Search for the cell housing the specified text and yield its [X, Y] center coordinate. 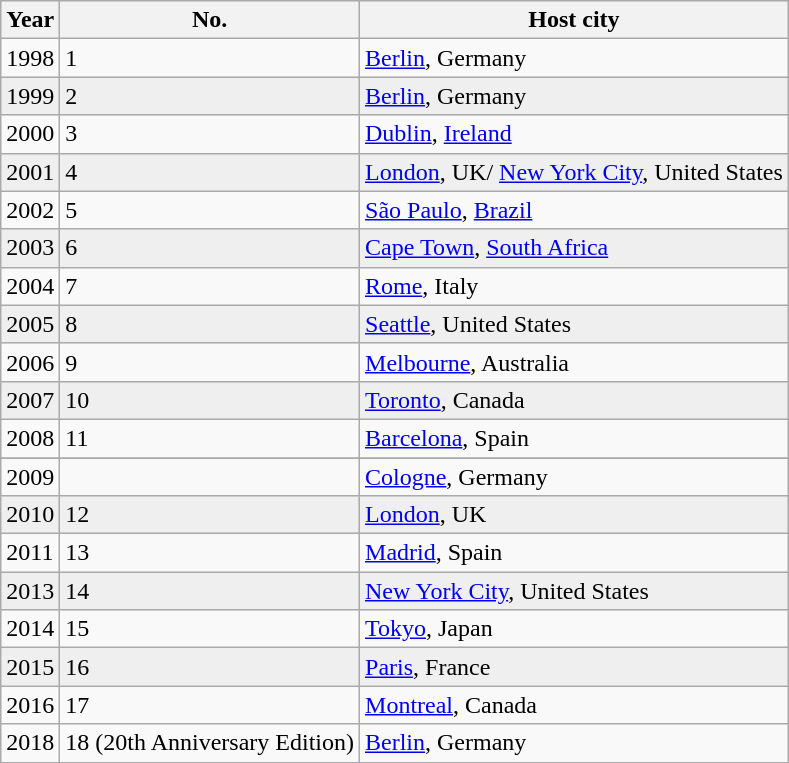
7 [210, 286]
Seattle, United States [574, 324]
15 [210, 629]
Montreal, Canada [574, 705]
11 [210, 438]
2006 [30, 362]
10 [210, 400]
3 [210, 134]
12 [210, 515]
Year [30, 20]
Barcelona, Spain [574, 438]
2018 [30, 743]
2000 [30, 134]
London, UK/ New York City, United States [574, 172]
2015 [30, 667]
16 [210, 667]
2009 [30, 477]
2 [210, 96]
Madrid, Spain [574, 553]
5 [210, 210]
2008 [30, 438]
New York City, United States [574, 591]
Cape Town, South Africa [574, 248]
17 [210, 705]
6 [210, 248]
2003 [30, 248]
2011 [30, 553]
Melbourne, Australia [574, 362]
Paris, France [574, 667]
1 [210, 58]
2001 [30, 172]
São Paulo, Brazil [574, 210]
4 [210, 172]
2010 [30, 515]
2004 [30, 286]
13 [210, 553]
Tokyo, Japan [574, 629]
London, UK [574, 515]
Cologne, Germany [574, 477]
Dublin, Ireland [574, 134]
Host city [574, 20]
1999 [30, 96]
2007 [30, 400]
8 [210, 324]
2002 [30, 210]
Toronto, Canada [574, 400]
2005 [30, 324]
2014 [30, 629]
1998 [30, 58]
14 [210, 591]
9 [210, 362]
18 (20th Anniversary Edition) [210, 743]
No. [210, 20]
2013 [30, 591]
Rome, Italy [574, 286]
2016 [30, 705]
